Determine the (X, Y) coordinate at the center of the cell enclosing the given text.  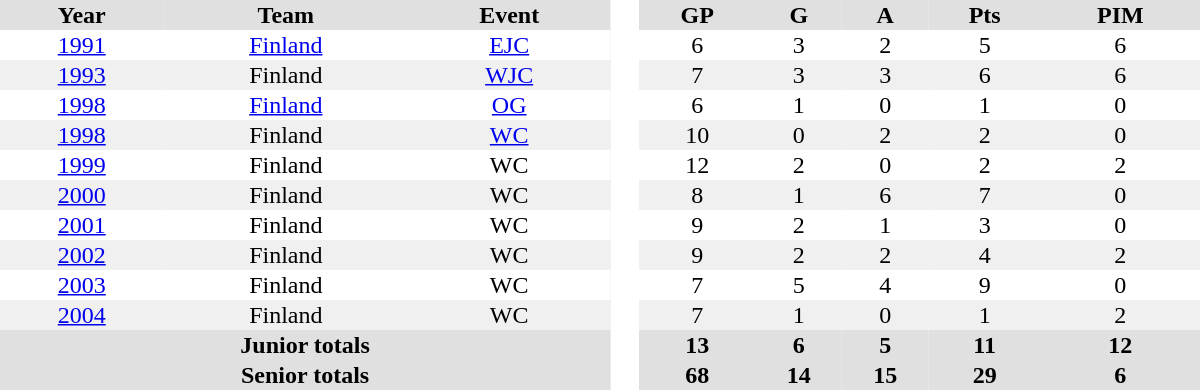
Junior totals (305, 345)
WJC (509, 75)
Team (286, 15)
1991 (82, 45)
EJC (509, 45)
G (798, 15)
PIM (1120, 15)
15 (886, 375)
10 (697, 135)
2001 (82, 225)
13 (697, 345)
2003 (82, 285)
A (886, 15)
Senior totals (305, 375)
11 (985, 345)
8 (697, 195)
Event (509, 15)
2004 (82, 315)
2000 (82, 195)
68 (697, 375)
GP (697, 15)
OG (509, 105)
Pts (985, 15)
Year (82, 15)
1993 (82, 75)
14 (798, 375)
1999 (82, 165)
2002 (82, 255)
29 (985, 375)
